Find where the given text appears and provide that cell's center as [X, Y] coordinate. 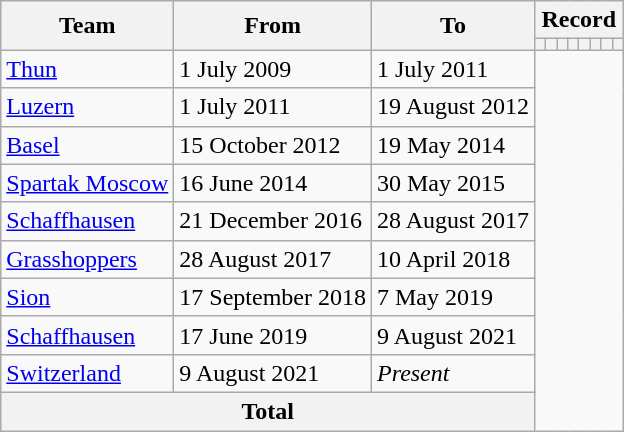
Record [579, 20]
30 May 2015 [452, 183]
17 June 2019 [273, 335]
Grasshoppers [88, 259]
Spartak Moscow [88, 183]
19 May 2014 [452, 145]
Luzern [88, 107]
Present [452, 373]
17 September 2018 [273, 297]
Total [268, 411]
21 December 2016 [273, 221]
Thun [88, 69]
Basel [88, 145]
10 April 2018 [452, 259]
1 July 2009 [273, 69]
Switzerland [88, 373]
7 May 2019 [452, 297]
15 October 2012 [273, 145]
Team [88, 26]
From [273, 26]
19 August 2012 [452, 107]
16 June 2014 [273, 183]
To [452, 26]
Sion [88, 297]
